Search for the cell housing the specified text and yield its [X, Y] center coordinate. 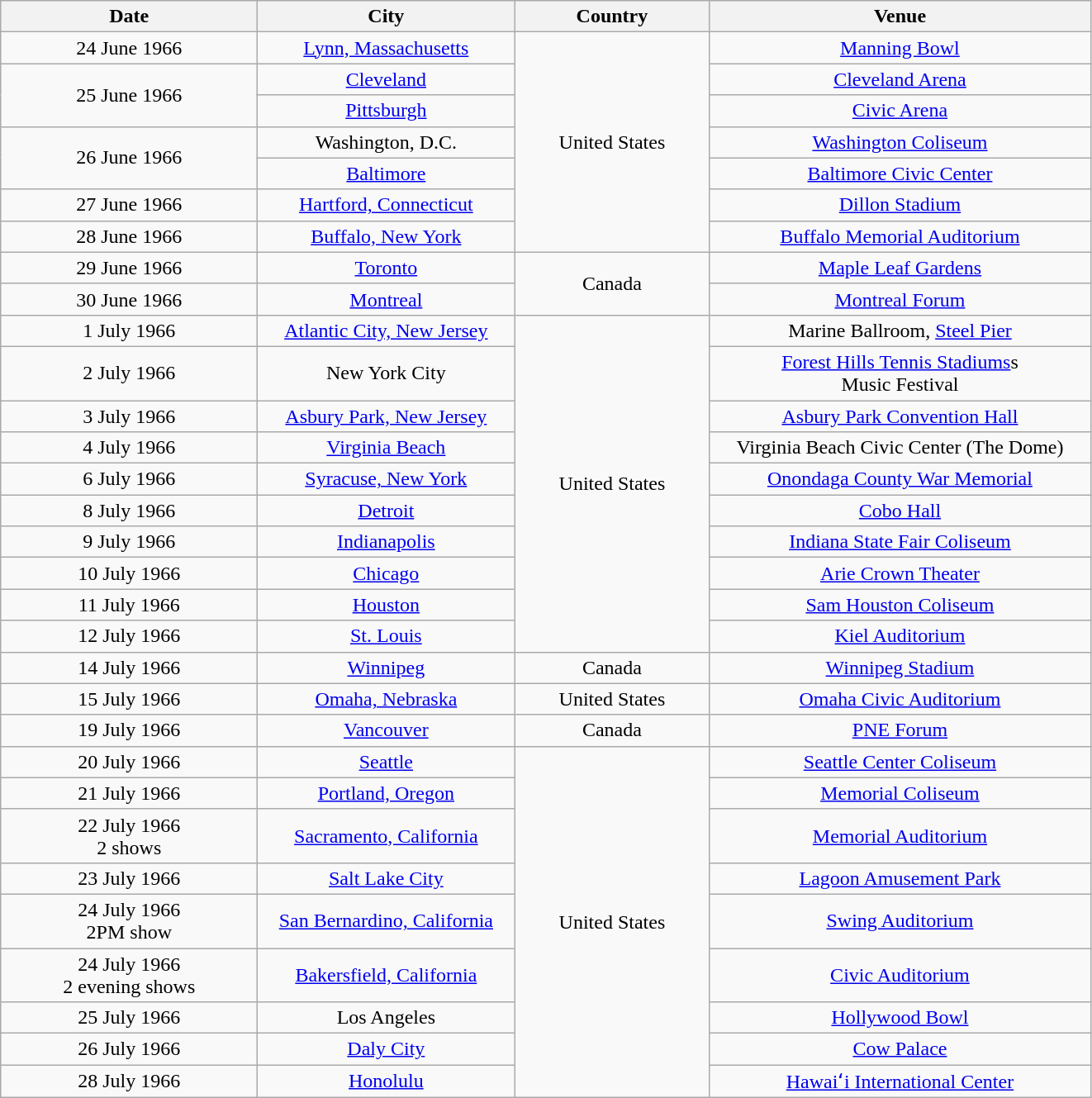
Lagoon Amusement Park [900, 878]
Baltimore Civic Center [900, 173]
Honolulu [387, 1081]
Montreal Forum [900, 299]
Winnipeg Stadium [900, 668]
Daly City [387, 1049]
Vancouver [387, 730]
24 June 1966 [129, 48]
2 July 1966 [129, 373]
11 July 1966 [129, 605]
Forest Hills Tennis StadiumssMusic Festival [900, 373]
Sam Houston Coliseum [900, 605]
Buffalo, New York [387, 236]
29 June 1966 [129, 268]
24 July 19662PM show [129, 920]
Arie Crown Theater [900, 573]
9 July 1966 [129, 542]
Seattle Center Coliseum [900, 762]
3 July 1966 [129, 416]
Memorial Coliseum [900, 793]
28 July 1966 [129, 1081]
Hollywood Bowl [900, 1018]
30 June 1966 [129, 299]
City [387, 17]
8 July 1966 [129, 511]
27 June 1966 [129, 205]
4 July 1966 [129, 448]
St. Louis [387, 636]
Bakersfield, California [387, 975]
25 June 1966 [129, 95]
Buffalo Memorial Auditorium [900, 236]
14 July 1966 [129, 668]
Manning Bowl [900, 48]
Indianapolis [387, 542]
28 June 1966 [129, 236]
Maple Leaf Gardens [900, 268]
Asbury Park Convention Hall [900, 416]
Washington Coliseum [900, 142]
Civic Auditorium [900, 975]
Detroit [387, 511]
Omaha, Nebraska [387, 699]
15 July 1966 [129, 699]
Lynn, Massachusetts [387, 48]
Hawaiʻi International Center [900, 1081]
Cleveland Arena [900, 79]
Asbury Park, New Jersey [387, 416]
Date [129, 17]
1 July 1966 [129, 330]
Civic Arena [900, 111]
Portland, Oregon [387, 793]
12 July 1966 [129, 636]
25 July 1966 [129, 1018]
Sacramento, California [387, 836]
Cleveland [387, 79]
10 July 1966 [129, 573]
Indiana State Fair Coliseum [900, 542]
Washington, D.C. [387, 142]
Cobo Hall [900, 511]
New York City [387, 373]
Country [612, 17]
26 July 1966 [129, 1049]
Cow Palace [900, 1049]
Houston [387, 605]
Omaha Civic Auditorium [900, 699]
Chicago [387, 573]
Los Angeles [387, 1018]
Marine Ballroom, Steel Pier [900, 330]
Montreal [387, 299]
Venue [900, 17]
20 July 1966 [129, 762]
Salt Lake City [387, 878]
Virginia Beach Civic Center (The Dome) [900, 448]
Virginia Beach [387, 448]
PNE Forum [900, 730]
23 July 1966 [129, 878]
Atlantic City, New Jersey [387, 330]
21 July 1966 [129, 793]
Hartford, Connecticut [387, 205]
Winnipeg [387, 668]
Pittsburgh [387, 111]
Memorial Auditorium [900, 836]
24 July 19662 evening shows [129, 975]
Seattle [387, 762]
San Bernardino, California [387, 920]
Baltimore [387, 173]
Dillon Stadium [900, 205]
Kiel Auditorium [900, 636]
Swing Auditorium [900, 920]
26 June 1966 [129, 158]
19 July 1966 [129, 730]
22 July 19662 shows [129, 836]
Syracuse, New York [387, 479]
6 July 1966 [129, 479]
Toronto [387, 268]
Onondaga County War Memorial [900, 479]
